Provide the (x, y) coordinate of the cell's center where the given text is located.  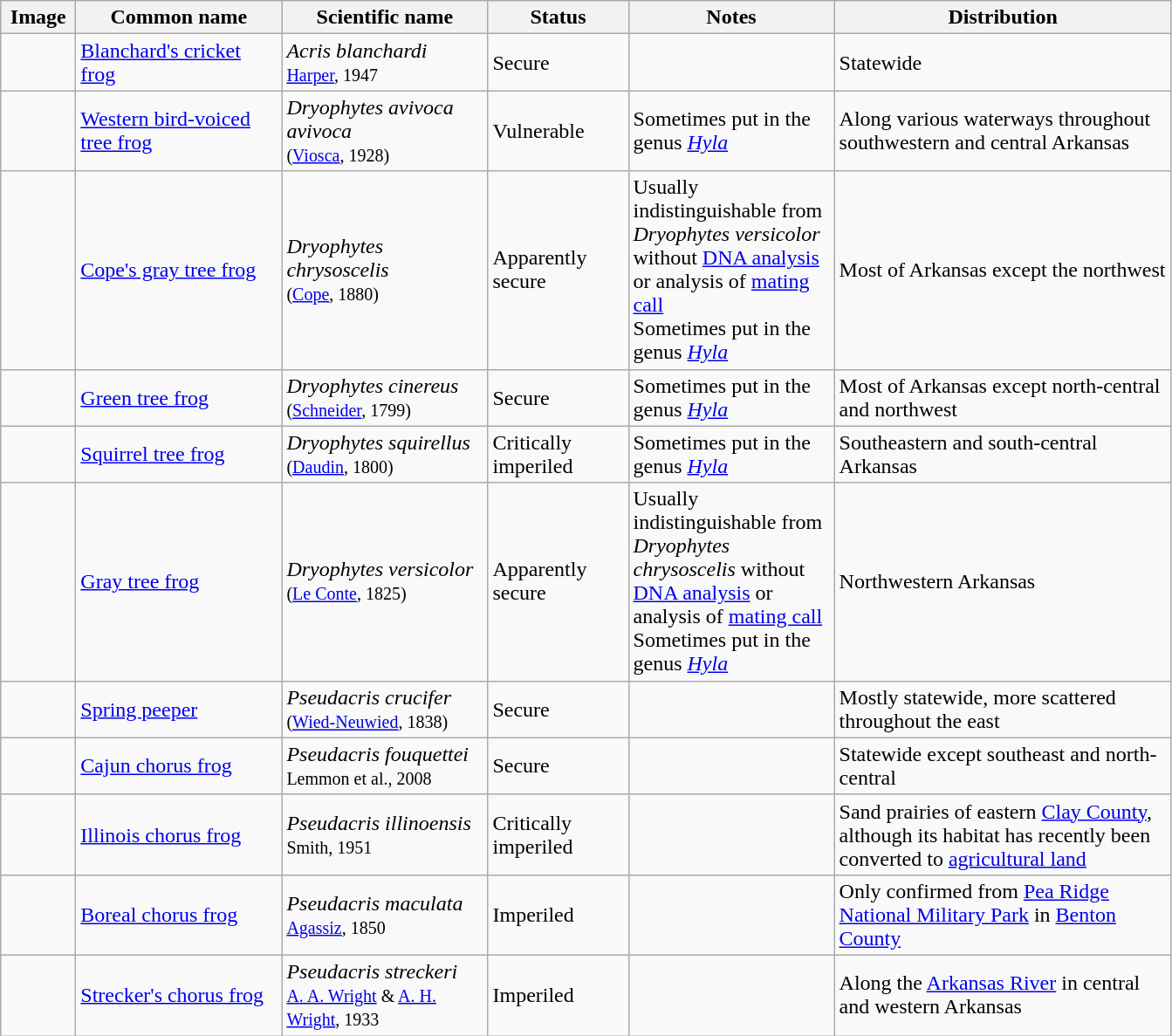
Dryophytes cinereus(Schneider, 1799) (385, 398)
Spring peeper (179, 709)
Usually indistinguishable from Dryophytes chrysoscelis without DNA analysis or analysis of mating callSometimes put in the genus Hyla (731, 581)
Southeastern and south-central Arkansas (1003, 454)
Scientific name (385, 17)
Vulnerable (559, 131)
Most of Arkansas except the northwest (1003, 271)
Pseudacris streckeriA. A. Wright & A. H. Wright, 1933 (385, 995)
Gray tree frog (179, 581)
Pseudacris maculataAgassiz, 1850 (385, 915)
Pseudacris crucifer(Wied-Neuwied, 1838) (385, 709)
Only confirmed from Pea Ridge National Military Park in Benton County (1003, 915)
Statewide except southeast and north-central (1003, 766)
Along various waterways throughout southwestern and central Arkansas (1003, 131)
Along the Arkansas River in central and western Arkansas (1003, 995)
Statewide (1003, 63)
Status (559, 17)
Illinois chorus frog (179, 834)
Blanchard's cricket frog (179, 63)
Most of Arkansas except north-central and northwest (1003, 398)
Cope's gray tree frog (179, 271)
Northwestern Arkansas (1003, 581)
Image (38, 17)
Dryophytes squirellus(Daudin, 1800) (385, 454)
Distribution (1003, 17)
Dryophytes chrysoscelis(Cope, 1880) (385, 271)
Western bird-voiced tree frog (179, 131)
Dryophytes versicolor(Le Conte, 1825) (385, 581)
Dryophytes avivoca avivoca(Viosca, 1928) (385, 131)
Squirrel tree frog (179, 454)
Green tree frog (179, 398)
Sand prairies of eastern Clay County, although its habitat has recently been converted to agricultural land (1003, 834)
Usually indistinguishable from Dryophytes versicolor without DNA analysis or analysis of mating callSometimes put in the genus Hyla (731, 271)
Acris blanchardiHarper, 1947 (385, 63)
Cajun chorus frog (179, 766)
Strecker's chorus frog (179, 995)
Mostly statewide, more scattered throughout the east (1003, 709)
Boreal chorus frog (179, 915)
Pseudacris fouquetteiLemmon et al., 2008 (385, 766)
Common name (179, 17)
Pseudacris illinoensisSmith, 1951 (385, 834)
Notes (731, 17)
